Extract the [x, y] coordinate from the center of the cell holding the provided text.  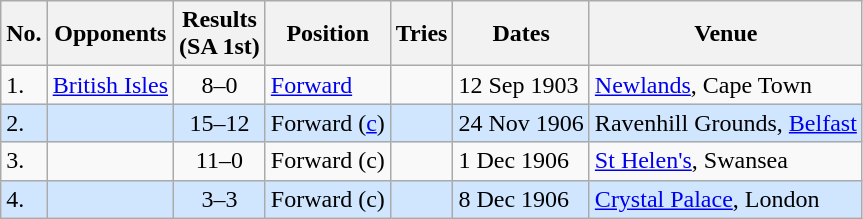
Venue [726, 34]
Crystal Palace, London [726, 199]
15–12 [220, 123]
St Helen's, Swansea [726, 161]
Dates [521, 34]
No. [24, 34]
24 Nov 1906 [521, 123]
Newlands, Cape Town [726, 85]
2. [24, 123]
Forward [328, 85]
1 Dec 1906 [521, 161]
12 Sep 1903 [521, 85]
Tries [422, 34]
3–3 [220, 199]
3. [24, 161]
4. [24, 199]
11–0 [220, 161]
Results(SA 1st) [220, 34]
Position [328, 34]
8 Dec 1906 [521, 199]
8–0 [220, 85]
British Isles [110, 85]
1. [24, 85]
Ravenhill Grounds, Belfast [726, 123]
Opponents [110, 34]
